Return the (X, Y) coordinate for the center point of the cell that contains the specified text.  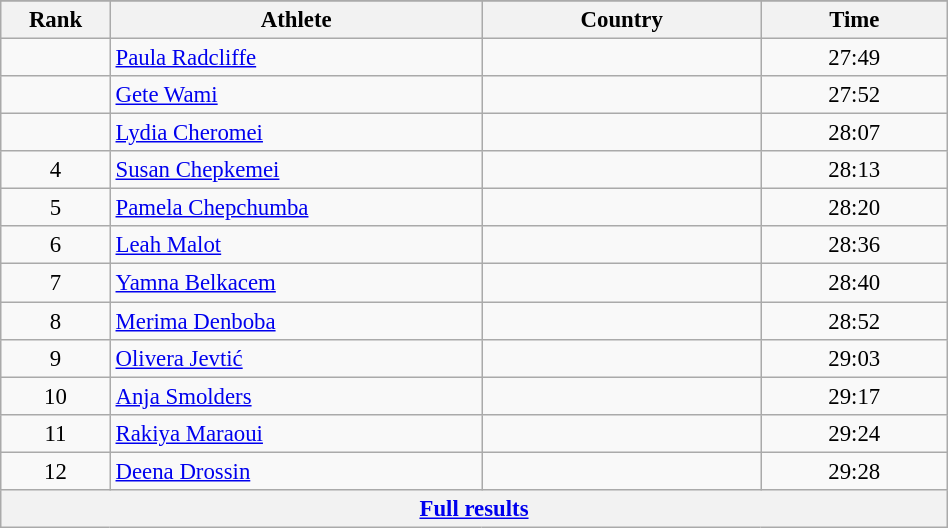
Yamna Belkacem (296, 283)
29:24 (854, 433)
10 (56, 396)
28:52 (854, 321)
Paula Radcliffe (296, 58)
Lydia Cheromei (296, 133)
Anja Smolders (296, 396)
28:20 (854, 208)
Leah Malot (296, 245)
Merima Denboba (296, 321)
Full results (474, 509)
Athlete (296, 20)
Time (854, 20)
28:40 (854, 283)
12 (56, 471)
28:36 (854, 245)
4 (56, 170)
27:52 (854, 95)
29:03 (854, 358)
Rank (56, 20)
Deena Drossin (296, 471)
27:49 (854, 58)
9 (56, 358)
Olivera Jevtić (296, 358)
Pamela Chepchumba (296, 208)
Gete Wami (296, 95)
28:13 (854, 170)
29:28 (854, 471)
7 (56, 283)
11 (56, 433)
29:17 (854, 396)
8 (56, 321)
Susan Chepkemei (296, 170)
Country (622, 20)
5 (56, 208)
6 (56, 245)
28:07 (854, 133)
Rakiya Maraoui (296, 433)
